Locate the cell with the specified text and output its [x, y] center coordinate. 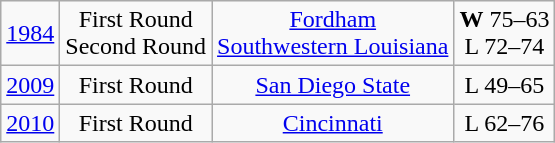
First RoundSecond Round [136, 34]
L 49–65 [504, 85]
San Diego State [333, 85]
Cincinnati [333, 123]
1984 [30, 34]
W 75–63L 72–74 [504, 34]
FordhamSouthwestern Louisiana [333, 34]
2010 [30, 123]
L 62–76 [504, 123]
2009 [30, 85]
